Determine the [x, y] coordinate at the center of the cell enclosing the given text.  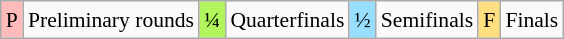
Finals [532, 20]
¼ [212, 20]
P [12, 20]
Semifinals [427, 20]
½ [362, 20]
Quarterfinals [287, 20]
Preliminary rounds [111, 20]
F [489, 20]
